Return (x, y) of the center of cell containing provided text 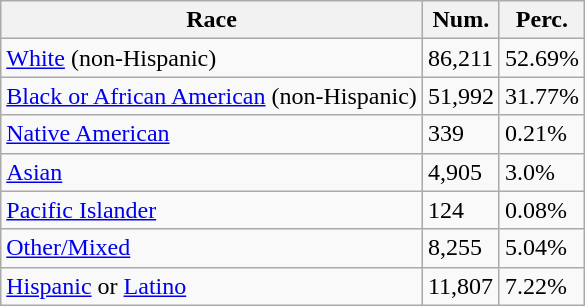
Other/Mixed (212, 248)
4,905 (460, 172)
Pacific Islander (212, 210)
124 (460, 210)
339 (460, 134)
Native American (212, 134)
Black or African American (non-Hispanic) (212, 96)
5.04% (542, 248)
Race (212, 20)
Hispanic or Latino (212, 286)
Num. (460, 20)
31.77% (542, 96)
0.21% (542, 134)
3.0% (542, 172)
0.08% (542, 210)
Asian (212, 172)
11,807 (460, 286)
Perc. (542, 20)
52.69% (542, 58)
51,992 (460, 96)
White (non-Hispanic) (212, 58)
86,211 (460, 58)
7.22% (542, 286)
8,255 (460, 248)
